From the cell containing the given text, extract its center point as [X, Y] coordinate. 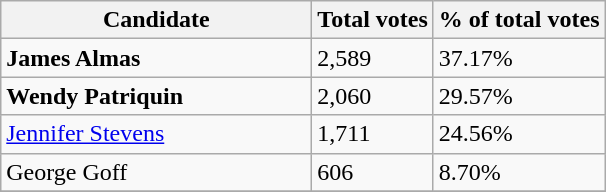
1,711 [373, 134]
24.56% [519, 134]
2,589 [373, 58]
2,060 [373, 96]
37.17% [519, 58]
29.57% [519, 96]
Candidate [156, 20]
% of total votes [519, 20]
Total votes [373, 20]
George Goff [156, 172]
Wendy Patriquin [156, 96]
James Almas [156, 58]
606 [373, 172]
Jennifer Stevens [156, 134]
8.70% [519, 172]
